Search for the cell housing the specified text and yield its (X, Y) center coordinate. 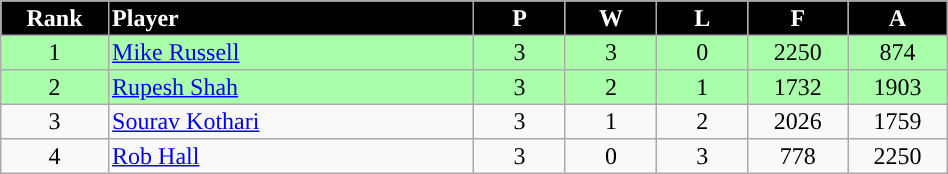
F (798, 18)
L (702, 18)
Rank (55, 18)
W (610, 18)
1903 (898, 87)
A (898, 18)
Rupesh Shah (291, 87)
Rob Hall (291, 156)
P (520, 18)
4 (55, 156)
Mike Russell (291, 52)
Sourav Kothari (291, 121)
778 (798, 156)
2026 (798, 121)
1732 (798, 87)
Player (291, 18)
874 (898, 52)
1759 (898, 121)
